Detect which cell encompasses the target text, then output its (X, Y) center coordinate. 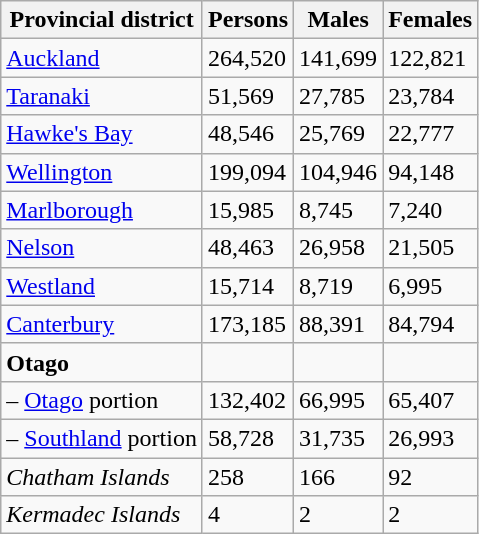
26,993 (430, 438)
– Otago portion (102, 400)
65,407 (430, 400)
122,821 (430, 58)
Wellington (102, 172)
Otago (102, 362)
23,784 (430, 96)
Nelson (102, 248)
Taranaki (102, 96)
15,985 (248, 210)
Auckland (102, 58)
8,745 (338, 210)
6,995 (430, 286)
166 (338, 477)
51,569 (248, 96)
– Southland portion (102, 438)
66,995 (338, 400)
Males (338, 20)
7,240 (430, 210)
Canterbury (102, 324)
22,777 (430, 134)
173,185 (248, 324)
141,699 (338, 58)
Marlborough (102, 210)
27,785 (338, 96)
58,728 (248, 438)
31,735 (338, 438)
Westland (102, 286)
Females (430, 20)
Chatham Islands (102, 477)
258 (248, 477)
48,463 (248, 248)
84,794 (430, 324)
264,520 (248, 58)
Provincial district (102, 20)
Kermadec Islands (102, 515)
48,546 (248, 134)
15,714 (248, 286)
Persons (248, 20)
104,946 (338, 172)
25,769 (338, 134)
92 (430, 477)
199,094 (248, 172)
88,391 (338, 324)
8,719 (338, 286)
132,402 (248, 400)
Hawke's Bay (102, 134)
94,148 (430, 172)
4 (248, 515)
26,958 (338, 248)
21,505 (430, 248)
